Identify which cell holds the provided text, then report its [X, Y] central coordinate. 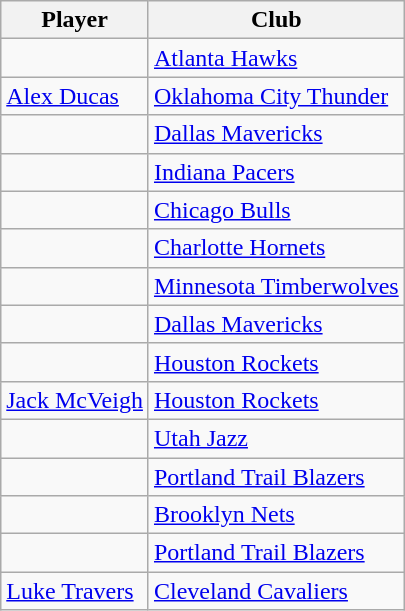
Utah Jazz [276, 438]
Atlanta Hawks [276, 58]
Oklahoma City Thunder [276, 96]
Jack McVeigh [75, 400]
Luke Travers [75, 591]
Alex Ducas [75, 96]
Brooklyn Nets [276, 515]
Club [276, 20]
Player [75, 20]
Cleveland Cavaliers [276, 591]
Charlotte Hornets [276, 248]
Chicago Bulls [276, 210]
Indiana Pacers [276, 172]
Minnesota Timberwolves [276, 286]
